For the text-containing cell, return its midpoint in (X, Y) coordinate format. 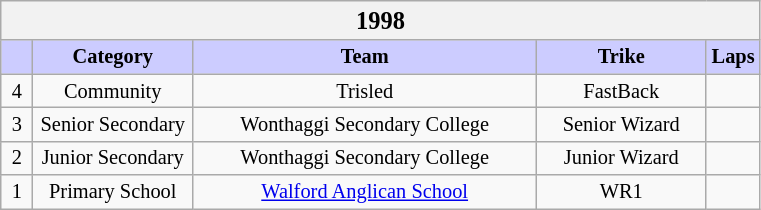
Community (113, 91)
2 (17, 158)
Junior Wizard (622, 158)
3 (17, 124)
Senior Secondary (113, 124)
Trike (622, 57)
Trisled (365, 91)
Team (365, 57)
1998 (381, 20)
FastBack (622, 91)
Junior Secondary (113, 158)
Category (113, 57)
Senior Wizard (622, 124)
Primary School (113, 192)
Laps (734, 57)
4 (17, 91)
1 (17, 192)
WR1 (622, 192)
Walford Anglican School (365, 192)
